Determine the (x, y) coordinate at the center of the cell enclosing the given text.  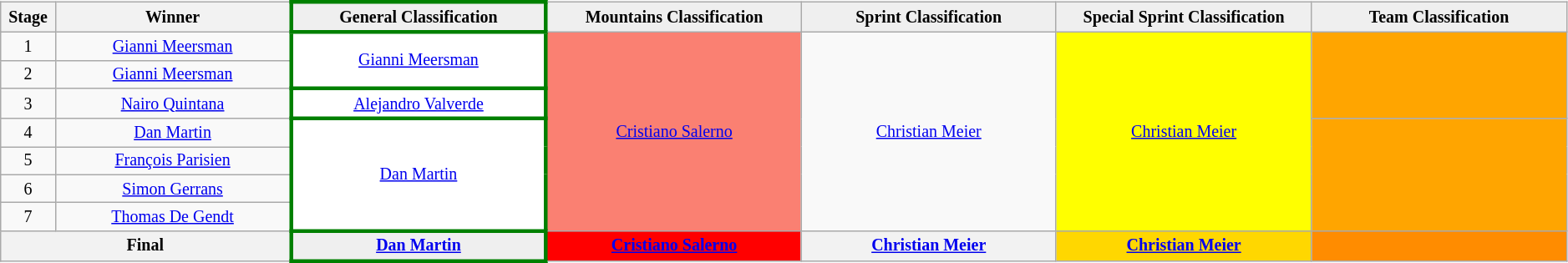
4 (28, 132)
2 (28, 75)
1 (28, 47)
6 (28, 189)
Thomas De Gendt (173, 217)
François Parisien (173, 160)
3 (28, 104)
Stage (28, 18)
Alejandro Valverde (418, 104)
Winner (173, 18)
General Classification (418, 18)
Team Classification (1439, 18)
Special Sprint Classification (1183, 18)
5 (28, 160)
Simon Gerrans (173, 189)
7 (28, 217)
Nairo Quintana (173, 104)
Mountains Classification (673, 18)
Sprint Classification (929, 18)
Final (146, 245)
